Provide the (x, y) coordinate of the cell's center where the given text is located.  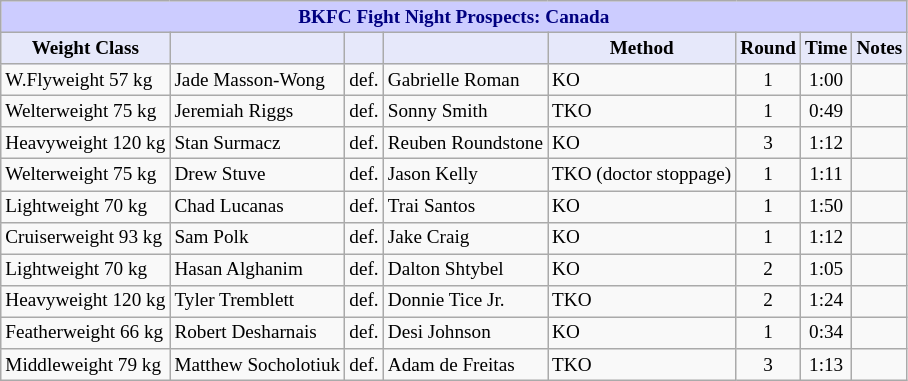
Tyler Tremblett (258, 301)
Stan Surmacz (258, 143)
Jason Kelly (465, 175)
Middleweight 79 kg (86, 365)
Notes (880, 48)
Reuben Roundstone (465, 143)
0:34 (826, 333)
Cruiserweight 93 kg (86, 238)
1:50 (826, 206)
Robert Desharnais (258, 333)
TKO (doctor stoppage) (642, 175)
Round (768, 48)
Adam de Freitas (465, 365)
1:05 (826, 270)
1:11 (826, 175)
Drew Stuve (258, 175)
1:24 (826, 301)
Desi Johnson (465, 333)
Donnie Tice Jr. (465, 301)
Gabrielle Roman (465, 80)
Hasan Alghanim (258, 270)
Method (642, 48)
Trai Santos (465, 206)
Featherweight 66 kg (86, 333)
W.Flyweight 57 kg (86, 80)
Sonny Smith (465, 111)
Time (826, 48)
1:00 (826, 80)
Weight Class (86, 48)
0:49 (826, 111)
Dalton Shtybel (465, 270)
Chad Lucanas (258, 206)
BKFC Fight Night Prospects: Canada (454, 17)
Jeremiah Riggs (258, 111)
Sam Polk (258, 238)
1:13 (826, 365)
Jake Craig (465, 238)
Matthew Socholotiuk (258, 365)
Jade Masson-Wong (258, 80)
